Return (X, Y) of the center of cell containing provided text 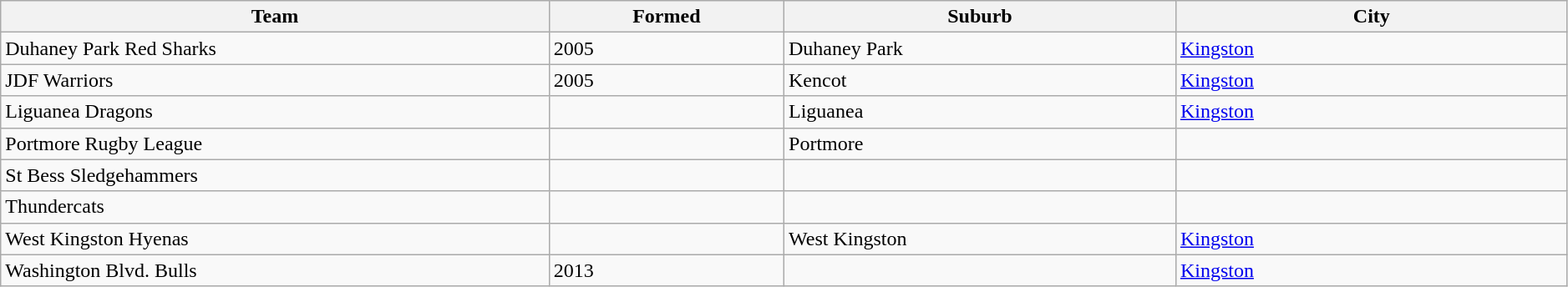
Duhaney Park (981, 48)
Suburb (981, 17)
Duhaney Park Red Sharks (275, 48)
Washington Blvd. Bulls (275, 270)
West Kingston (981, 239)
Portmore (981, 143)
St Bess Sledgehammers (275, 175)
Portmore Rugby League (275, 143)
West Kingston Hyenas (275, 239)
2013 (667, 270)
City (1372, 17)
Liguanea Dragons (275, 112)
Liguanea (981, 112)
Team (275, 17)
Kencot (981, 80)
Formed (667, 17)
Thundercats (275, 207)
JDF Warriors (275, 80)
